Locate the cell with the specified text and output its (x, y) center coordinate. 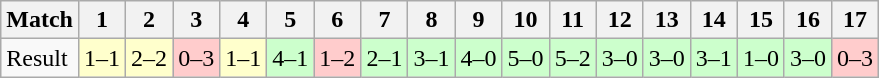
5–0 (526, 58)
Match (40, 20)
1–0 (760, 58)
1 (102, 20)
6 (338, 20)
2–2 (150, 58)
2–1 (384, 58)
16 (808, 20)
2 (150, 20)
9 (478, 20)
17 (854, 20)
14 (714, 20)
5–2 (572, 58)
8 (432, 20)
15 (760, 20)
13 (666, 20)
7 (384, 20)
3 (196, 20)
Result (40, 58)
4–0 (478, 58)
5 (290, 20)
4 (244, 20)
4–1 (290, 58)
1–2 (338, 58)
12 (620, 20)
10 (526, 20)
11 (572, 20)
